Extract the (x, y) coordinate from the center of the cell holding the provided text.  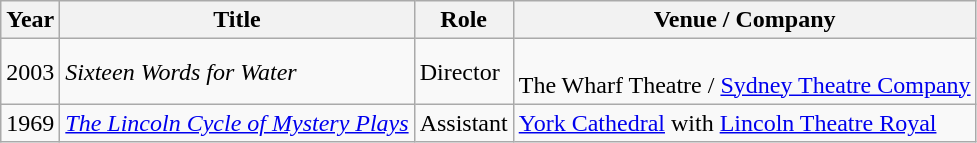
Venue / Company (744, 20)
The Lincoln Cycle of Mystery Plays (237, 123)
York Cathedral with Lincoln Theatre Royal (744, 123)
Sixteen Words for Water (237, 72)
Title (237, 20)
Role (464, 20)
The Wharf Theatre / Sydney Theatre Company (744, 72)
Director (464, 72)
2003 (30, 72)
1969 (30, 123)
Assistant (464, 123)
Year (30, 20)
